Identify which cell holds the provided text, then report its [X, Y] central coordinate. 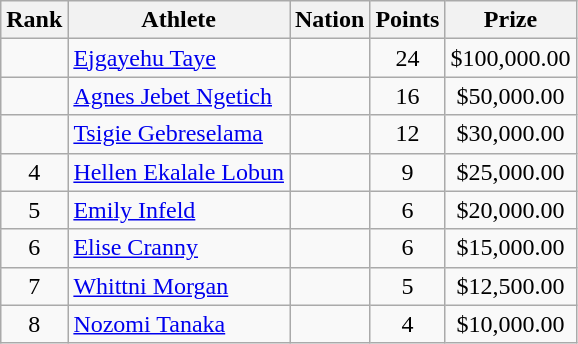
Tsigie Gebreselama [179, 134]
$50,000.00 [510, 96]
7 [34, 286]
Rank [34, 20]
Emily Infeld [179, 210]
12 [408, 134]
9 [408, 172]
$30,000.00 [510, 134]
$12,500.00 [510, 286]
24 [408, 58]
Nozomi Tanaka [179, 324]
16 [408, 96]
$100,000.00 [510, 58]
Hellen Ekalale Lobun [179, 172]
$10,000.00 [510, 324]
$20,000.00 [510, 210]
Athlete [179, 20]
Agnes Jebet Ngetich [179, 96]
Prize [510, 20]
Elise Cranny [179, 248]
8 [34, 324]
Points [408, 20]
Nation [330, 20]
Whittni Morgan [179, 286]
Ejgayehu Taye [179, 58]
$15,000.00 [510, 248]
$25,000.00 [510, 172]
